Return [x, y] of the center of cell containing provided text 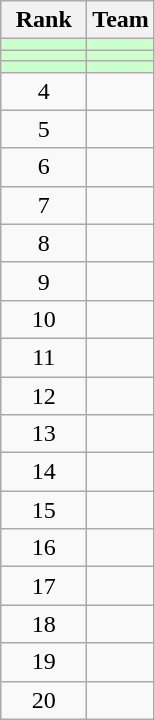
14 [44, 472]
16 [44, 548]
10 [44, 319]
18 [44, 624]
5 [44, 129]
15 [44, 510]
12 [44, 395]
13 [44, 434]
17 [44, 586]
11 [44, 357]
4 [44, 91]
Rank [44, 20]
8 [44, 243]
20 [44, 700]
9 [44, 281]
6 [44, 167]
19 [44, 662]
Team [121, 20]
7 [44, 205]
